For the text-containing cell, return its midpoint in (x, y) coordinate format. 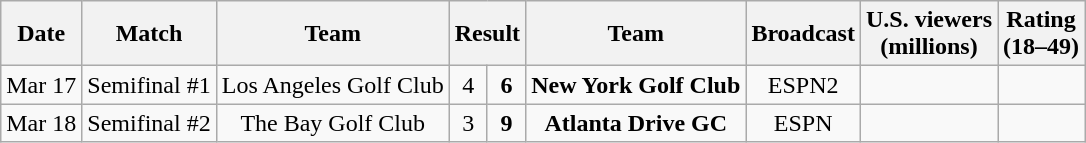
Semifinal #2 (149, 123)
Semifinal #1 (149, 85)
Los Angeles Golf Club (332, 85)
9 (506, 123)
ESPN2 (804, 85)
ESPN (804, 123)
6 (506, 85)
The Bay Golf Club (332, 123)
Mar 18 (42, 123)
U.S. viewers(millions) (928, 34)
Mar 17 (42, 85)
Result (487, 34)
Atlanta Drive GC (636, 123)
Date (42, 34)
New York Golf Club (636, 85)
Match (149, 34)
3 (468, 123)
Rating(18–49) (1042, 34)
Broadcast (804, 34)
4 (468, 85)
